Output the [x, y] coordinate of the center of the cell containing the given text.  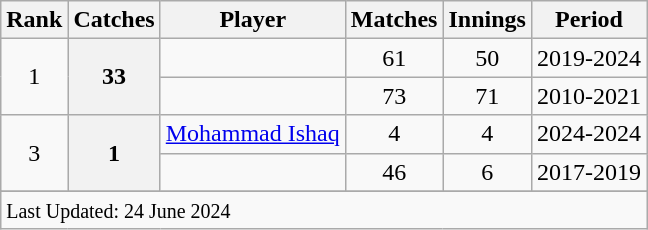
Mohammad Ishaq [252, 134]
33 [114, 77]
Player [252, 20]
46 [394, 172]
71 [487, 96]
2017-2019 [588, 172]
61 [394, 58]
Period [588, 20]
Innings [487, 20]
Catches [114, 20]
50 [487, 58]
Rank [34, 20]
73 [394, 96]
Matches [394, 20]
2010-2021 [588, 96]
Last Updated: 24 June 2024 [324, 210]
6 [487, 172]
2019-2024 [588, 58]
2024-2024 [588, 134]
3 [34, 153]
